Identify which cell holds the provided text, then report its [x, y] central coordinate. 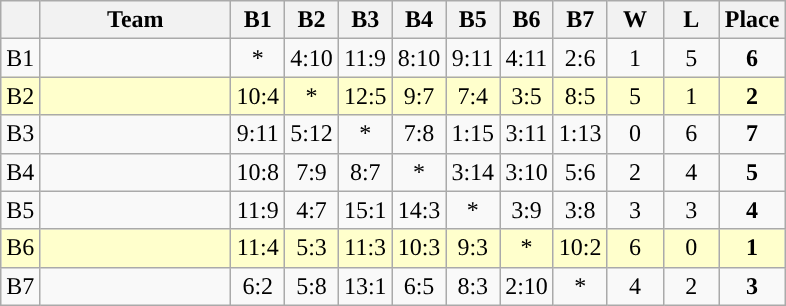
4:11 [527, 58]
8:7 [365, 172]
9:3 [473, 248]
15:1 [365, 210]
10:2 [580, 248]
8:3 [473, 286]
Team [136, 20]
4:10 [312, 58]
5:8 [312, 286]
6:5 [419, 286]
14:3 [419, 210]
5:6 [580, 172]
3:10 [527, 172]
1:13 [580, 134]
3:9 [527, 210]
7 [752, 134]
4:7 [312, 210]
2:10 [527, 286]
10:8 [258, 172]
7:9 [312, 172]
12:5 [365, 96]
8:10 [419, 58]
11:4 [258, 248]
13:1 [365, 286]
10:4 [258, 96]
L [691, 20]
6:2 [258, 286]
7:4 [473, 96]
3:11 [527, 134]
2:6 [580, 58]
5:12 [312, 134]
3:14 [473, 172]
10:3 [419, 248]
Place [752, 20]
7:8 [419, 134]
8:5 [580, 96]
3:5 [527, 96]
5:3 [312, 248]
9:7 [419, 96]
1:15 [473, 134]
3:8 [580, 210]
W [635, 20]
11:3 [365, 248]
